Locate the cell with the specified text and output its [x, y] center coordinate. 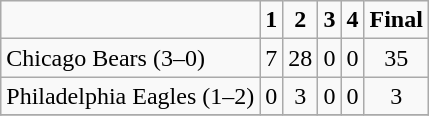
1 [272, 20]
2 [300, 20]
Chicago Bears (3–0) [130, 58]
4 [352, 20]
7 [272, 58]
Philadelphia Eagles (1–2) [130, 96]
35 [396, 58]
28 [300, 58]
Final [396, 20]
